Identify which cell holds the provided text, then report its (X, Y) central coordinate. 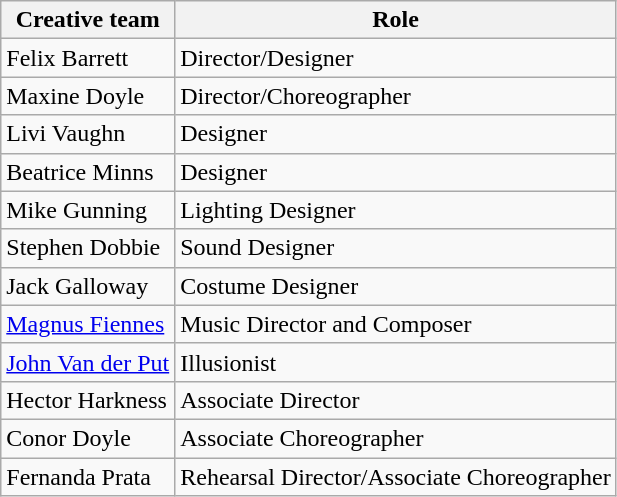
Creative team (88, 20)
Mike Gunning (88, 210)
Illusionist (396, 362)
Role (396, 20)
Fernanda Prata (88, 477)
Conor Doyle (88, 438)
Maxine Doyle (88, 96)
Felix Barrett (88, 58)
Rehearsal Director/Associate Choreographer (396, 477)
Sound Designer (396, 248)
Hector Harkness (88, 400)
Director/Designer (396, 58)
Beatrice Minns (88, 172)
Costume Designer (396, 286)
Associate Choreographer (396, 438)
Associate Director (396, 400)
Jack Galloway (88, 286)
Magnus Fiennes (88, 324)
Stephen Dobbie (88, 248)
Livi Vaughn (88, 134)
Lighting Designer (396, 210)
John Van der Put (88, 362)
Director/Choreographer (396, 96)
Music Director and Composer (396, 324)
